Find where the given text appears and provide that cell's center as [X, Y] coordinate. 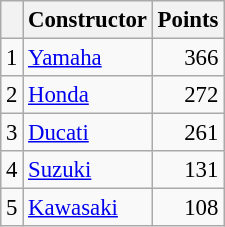
5 [12, 208]
Points [188, 20]
Suzuki [88, 170]
1 [12, 58]
Constructor [88, 20]
Honda [88, 95]
261 [188, 133]
2 [12, 95]
108 [188, 208]
272 [188, 95]
131 [188, 170]
4 [12, 170]
3 [12, 133]
Ducati [88, 133]
366 [188, 58]
Yamaha [88, 58]
Kawasaki [88, 208]
